From the cell containing the given text, extract its center point as (X, Y) coordinate. 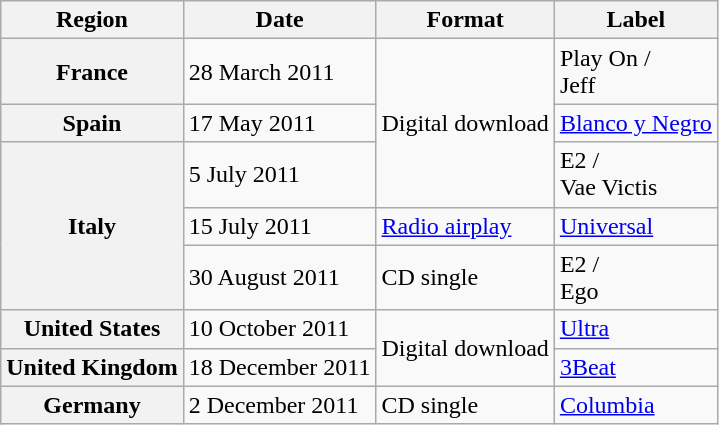
Region (92, 20)
E2 /Ego (636, 278)
17 May 2011 (280, 123)
2 December 2011 (280, 405)
Format (465, 20)
Germany (92, 405)
United Kingdom (92, 367)
28 March 2011 (280, 72)
Radio airplay (465, 226)
Blanco y Negro (636, 123)
Italy (92, 226)
30 August 2011 (280, 278)
Ultra (636, 329)
Label (636, 20)
18 December 2011 (280, 367)
Spain (92, 123)
Columbia (636, 405)
Date (280, 20)
10 October 2011 (280, 329)
15 July 2011 (280, 226)
E2 /Vae Victis (636, 174)
Play On /Jeff (636, 72)
France (92, 72)
5 July 2011 (280, 174)
United States (92, 329)
Universal (636, 226)
3Beat (636, 367)
